Identify which cell holds the provided text, then report its [X, Y] central coordinate. 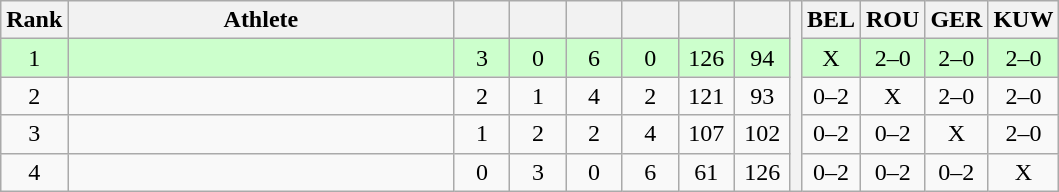
Athlete [261, 20]
107 [706, 134]
121 [706, 96]
61 [706, 172]
BEL [830, 20]
KUW [1024, 20]
94 [762, 58]
Rank [34, 20]
GER [956, 20]
102 [762, 134]
93 [762, 96]
ROU [892, 20]
